Output the (X, Y) coordinate of the center of the cell containing the given text.  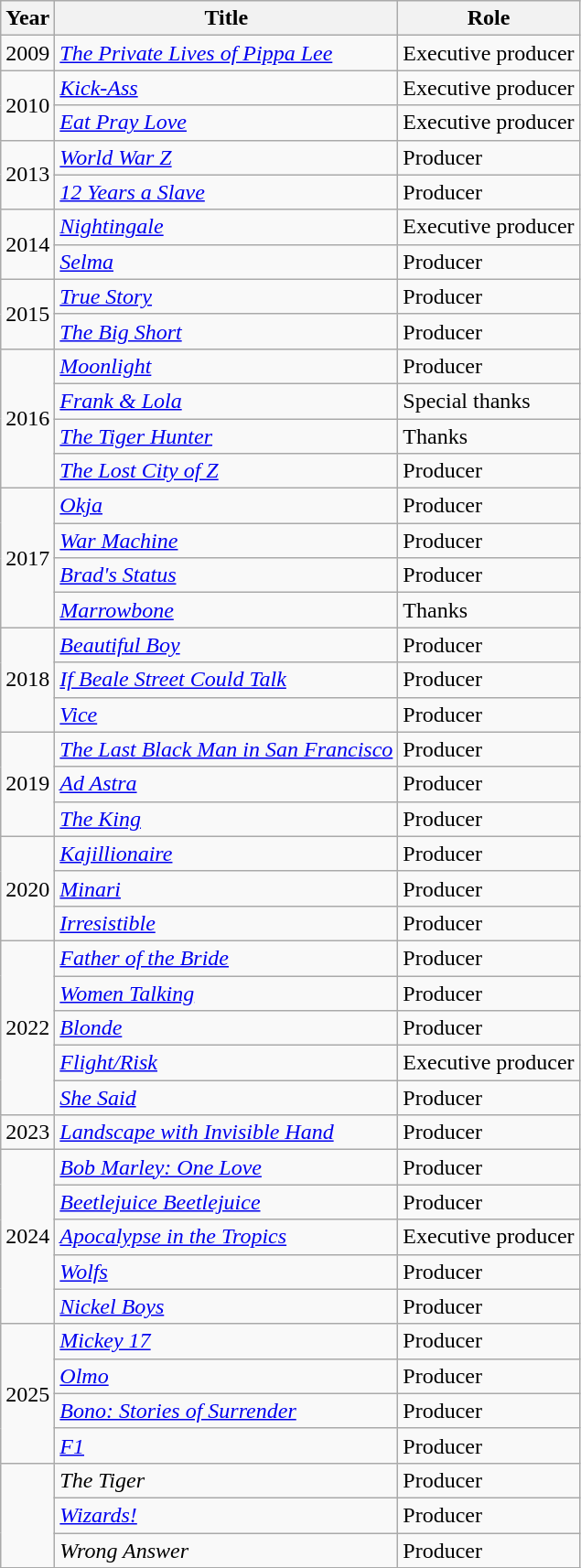
Bob Marley: One Love (227, 1167)
If Beale Street Could Talk (227, 680)
Moonlight (227, 366)
Special thanks (489, 401)
The Big Short (227, 331)
War Machine (227, 541)
Brad's Status (227, 575)
Olmo (227, 1376)
Apocalypse in the Tropics (227, 1237)
The Lost City of Z (227, 471)
Wizards! (227, 1515)
Okja (227, 506)
2018 (27, 680)
The King (227, 819)
2025 (27, 1393)
Nightingale (227, 227)
She Said (227, 1098)
Kajillionaire (227, 854)
2024 (27, 1237)
2023 (27, 1133)
The Last Black Man in San Francisco (227, 749)
World War Z (227, 157)
Mickey 17 (227, 1341)
Bono: Stories of Surrender (227, 1411)
Eat Pray Love (227, 123)
Vice (227, 714)
Women Talking (227, 993)
Ad Astra (227, 784)
Minari (227, 888)
Blonde (227, 1028)
Beetlejuice Beetlejuice (227, 1202)
Year (27, 18)
2014 (27, 244)
The Tiger Hunter (227, 436)
Title (227, 18)
The Private Lives of Pippa Lee (227, 53)
2010 (27, 105)
True Story (227, 296)
Landscape with Invisible Hand (227, 1133)
Father of the Bride (227, 958)
Selma (227, 262)
2017 (27, 558)
2022 (27, 1027)
Beautiful Boy (227, 645)
12 Years a Slave (227, 192)
Frank & Lola (227, 401)
Flight/Risk (227, 1063)
Kick-Ass (227, 88)
2016 (27, 418)
2015 (27, 314)
The Tiger (227, 1480)
Nickel Boys (227, 1306)
2020 (27, 888)
Wolfs (227, 1272)
Wrong Answer (227, 1551)
Role (489, 18)
2009 (27, 53)
2013 (27, 175)
Marrowbone (227, 610)
F1 (227, 1445)
2019 (27, 784)
Irresistible (227, 923)
